Provide the (x, y) coordinate of the cell's center where the given text is located.  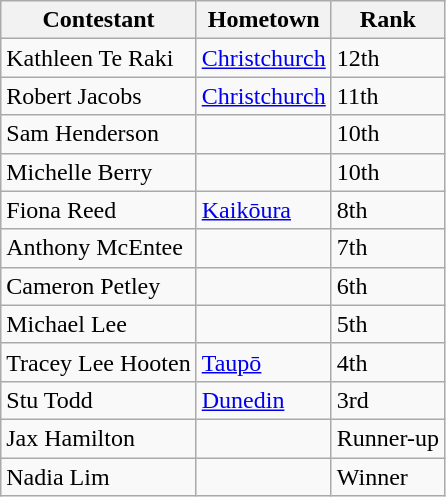
Contestant (98, 20)
Hometown (264, 20)
8th (388, 210)
6th (388, 286)
Robert Jacobs (98, 96)
Tracey Lee Hooten (98, 362)
Kaikōura (264, 210)
Michael Lee (98, 324)
Michelle Berry (98, 172)
Jax Hamilton (98, 438)
4th (388, 362)
12th (388, 58)
Cameron Petley (98, 286)
Nadia Lim (98, 477)
Stu Todd (98, 400)
Rank (388, 20)
Fiona Reed (98, 210)
11th (388, 96)
3rd (388, 400)
Sam Henderson (98, 134)
Runner-up (388, 438)
Dunedin (264, 400)
Kathleen Te Raki (98, 58)
Anthony McEntee (98, 248)
5th (388, 324)
7th (388, 248)
Winner (388, 477)
Taupō (264, 362)
